Search for the cell housing the specified text and yield its (X, Y) center coordinate. 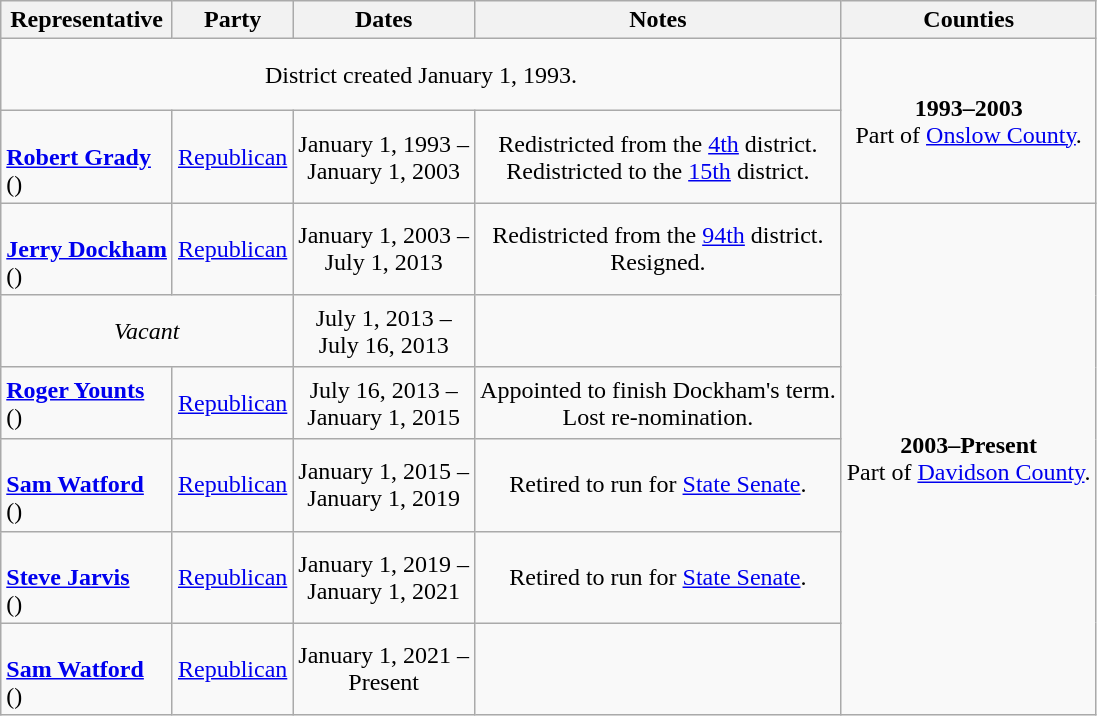
Steve Jarvis() (87, 577)
January 1, 1993 – January 1, 2003 (384, 157)
Counties (968, 20)
1993–2003 Part of Onslow County. (968, 121)
Appointed to finish Dockham's term. Lost re-nomination. (658, 403)
Roger Younts() (87, 403)
January 1, 2015 – January 1, 2019 (384, 485)
Vacant (147, 331)
Redistricted from the 4th district. Redistricted to the 15th district. (658, 157)
Jerry Dockham() (87, 249)
Redistricted from the 94th district. Resigned. (658, 249)
July 1, 2013 – July 16, 2013 (384, 331)
2003–Present Part of Davidson County. (968, 459)
January 1, 2021 – Present (384, 669)
Party (232, 20)
Representative (87, 20)
Robert Grady() (87, 157)
January 1, 2019 – January 1, 2021 (384, 577)
Notes (658, 20)
January 1, 2003 – July 1, 2013 (384, 249)
July 16, 2013 – January 1, 2015 (384, 403)
Dates (384, 20)
District created January 1, 1993. (421, 75)
